Return [x, y] of the center of cell containing provided text 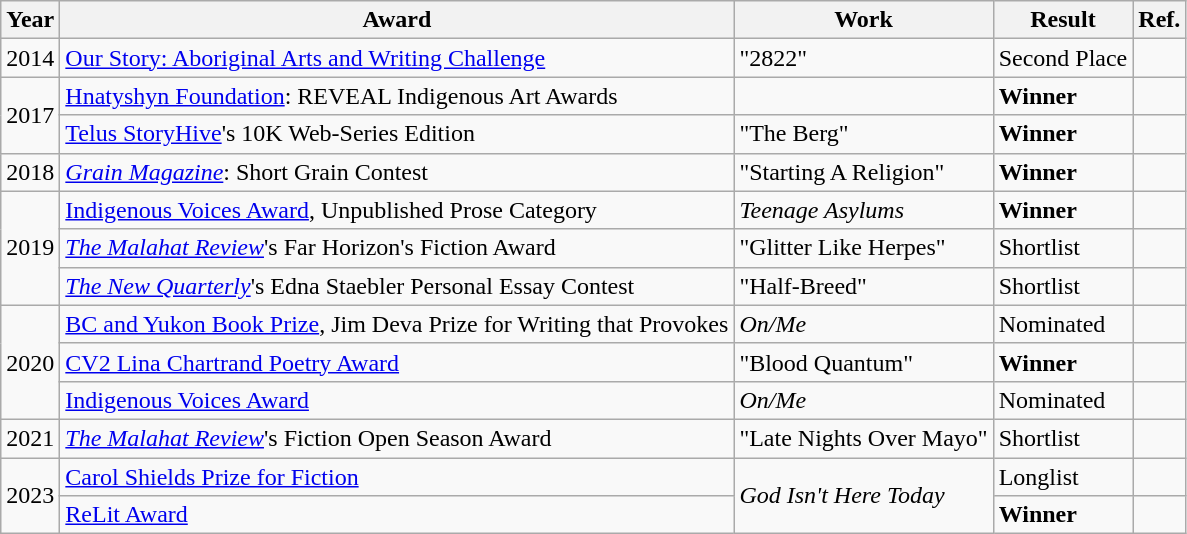
The New Quarterly's Edna Staebler Personal Essay Contest [397, 286]
2014 [30, 58]
"Blood Quantum" [864, 362]
Second Place [1063, 58]
2018 [30, 172]
Teenage Asylums [864, 210]
"Late Nights Over Mayo" [864, 438]
"Half-Breed" [864, 286]
Our Story: Aboriginal Arts and Writing Challenge [397, 58]
2020 [30, 362]
Telus StoryHive's 10K Web-Series Edition [397, 134]
Hnatyshyn Foundation: REVEAL Indigenous Art Awards [397, 96]
Longlist [1063, 477]
Carol Shields Prize for Fiction [397, 477]
Work [864, 20]
Result [1063, 20]
2019 [30, 248]
CV2 Lina Chartrand Poetry Award [397, 362]
2017 [30, 115]
God Isn't Here Today [864, 496]
Indigenous Voices Award, Unpublished Prose Category [397, 210]
2023 [30, 496]
2021 [30, 438]
Indigenous Voices Award [397, 400]
"The Berg" [864, 134]
"Starting A Religion" [864, 172]
Award [397, 20]
Ref. [1160, 20]
BC and Yukon Book Prize, Jim Deva Prize for Writing that Provokes [397, 324]
Grain Magazine: Short Grain Contest [397, 172]
Year [30, 20]
The Malahat Review's Fiction Open Season Award [397, 438]
"2822" [864, 58]
ReLit Award [397, 515]
"Glitter Like Herpes" [864, 248]
The Malahat Review's Far Horizon's Fiction Award [397, 248]
